Identify which cell holds the provided text, then report its [X, Y] central coordinate. 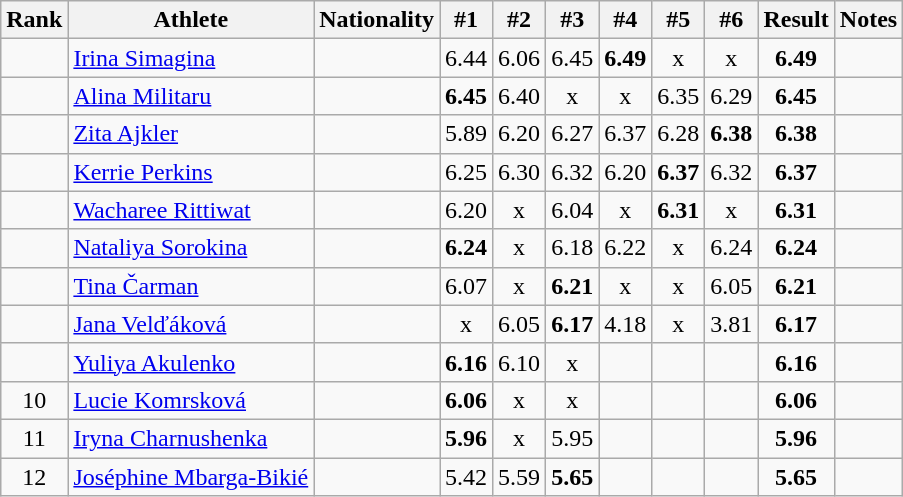
Result [796, 20]
Nationality [377, 20]
6.40 [520, 96]
Athlete [191, 20]
Nataliya Sorokina [191, 248]
Lucie Komrsková [191, 400]
Tina Čarman [191, 286]
Notes [868, 20]
Alina Militaru [191, 96]
Jana Velďáková [191, 324]
#4 [626, 20]
Yuliya Akulenko [191, 362]
6.22 [626, 248]
6.27 [572, 134]
6.04 [572, 210]
6.28 [678, 134]
#2 [520, 20]
12 [34, 477]
Irina Simagina [191, 58]
5.59 [520, 477]
Joséphine Mbarga-Bikié [191, 477]
5.42 [466, 477]
6.30 [520, 172]
Kerrie Perkins [191, 172]
Iryna Charnushenka [191, 438]
5.95 [572, 438]
5.89 [466, 134]
6.35 [678, 96]
#5 [678, 20]
10 [34, 400]
6.07 [466, 286]
6.44 [466, 58]
Rank [34, 20]
3.81 [732, 324]
#3 [572, 20]
Zita Ajkler [191, 134]
4.18 [626, 324]
#1 [466, 20]
Wacharee Rittiwat [191, 210]
6.18 [572, 248]
6.29 [732, 96]
#6 [732, 20]
6.25 [466, 172]
11 [34, 438]
6.10 [520, 362]
